Locate the cell with the specified text and output its [X, Y] center coordinate. 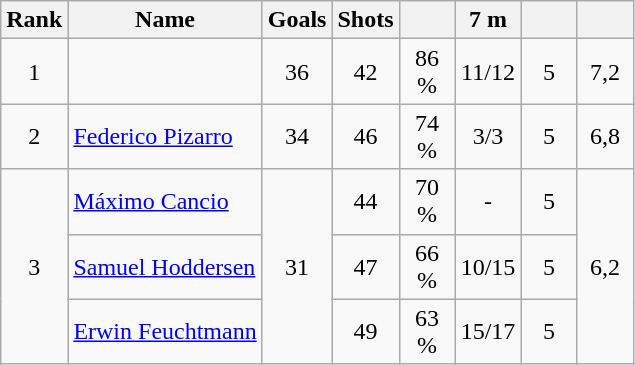
11/12 [488, 72]
42 [366, 72]
49 [366, 332]
- [488, 202]
70 % [427, 202]
36 [297, 72]
6,8 [605, 136]
Shots [366, 20]
86 % [427, 72]
Máximo Cancio [165, 202]
47 [366, 266]
46 [366, 136]
2 [34, 136]
Goals [297, 20]
10/15 [488, 266]
66 % [427, 266]
6,2 [605, 266]
34 [297, 136]
31 [297, 266]
7 m [488, 20]
7,2 [605, 72]
3 [34, 266]
Erwin Feuchtmann [165, 332]
1 [34, 72]
Samuel Hoddersen [165, 266]
15/17 [488, 332]
44 [366, 202]
74 % [427, 136]
3/3 [488, 136]
Name [165, 20]
Rank [34, 20]
63 % [427, 332]
Federico Pizarro [165, 136]
